Pinpoint the cell where the given text exists, returning its (x, y) midpoint coordinate. 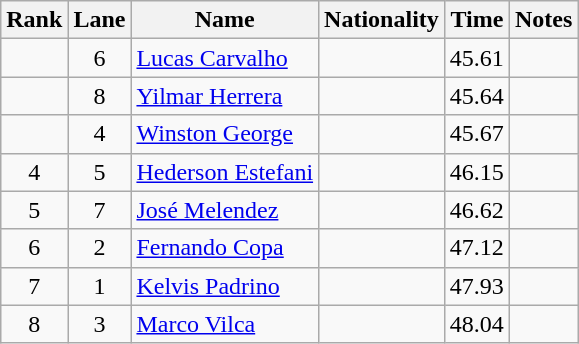
Fernando Copa (225, 248)
Winston George (225, 134)
46.15 (476, 172)
Name (225, 20)
2 (100, 248)
Nationality (382, 20)
46.62 (476, 210)
Time (476, 20)
Notes (543, 20)
48.04 (476, 324)
47.93 (476, 286)
47.12 (476, 248)
Lane (100, 20)
Hederson Estefani (225, 172)
José Melendez (225, 210)
Kelvis Padrino (225, 286)
45.61 (476, 58)
3 (100, 324)
Lucas Carvalho (225, 58)
Rank (34, 20)
1 (100, 286)
Yilmar Herrera (225, 96)
45.64 (476, 96)
Marco Vilca (225, 324)
45.67 (476, 134)
